Output the (X, Y) coordinate of the center of the cell containing the given text.  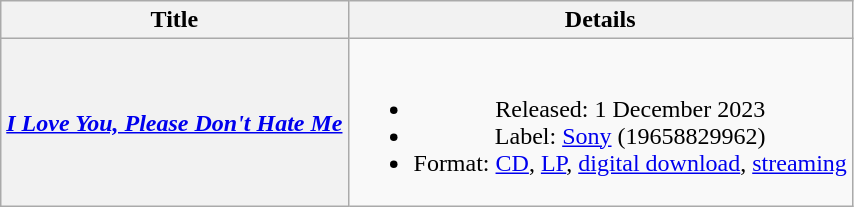
Released: 1 December 2023Label: Sony (19658829962)Format: CD, LP, digital download, streaming (600, 122)
Details (600, 20)
I Love You, Please Don't Hate Me (174, 122)
Title (174, 20)
